Pinpoint the cell where the given text exists, returning its (x, y) midpoint coordinate. 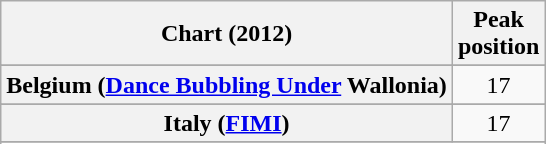
Chart (2012) (227, 34)
Italy (FIMI) (227, 123)
Peakposition (498, 34)
Belgium (Dance Bubbling Under Wallonia) (227, 85)
